Capture the cell that displays the provided text and extract its [x, y] central coordinate. 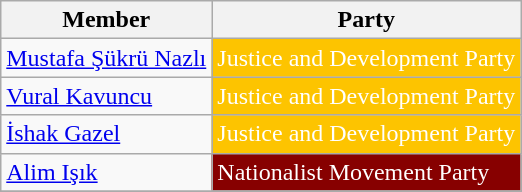
Mustafa Şükrü Nazlı [106, 58]
Alim Işık [106, 172]
Member [106, 20]
Vural Kavuncu [106, 96]
Party [366, 20]
Nationalist Movement Party [366, 172]
İshak Gazel [106, 134]
